Extract the [X, Y] coordinate from the center of the cell holding the provided text.  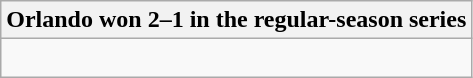
Orlando won 2–1 in the regular-season series [236, 20]
